Pinpoint the cell where the given text exists, returning its [x, y] midpoint coordinate. 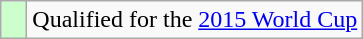
Qualified for the 2015 World Cup [195, 20]
